For the text-containing cell, return its midpoint in [X, Y] coordinate format. 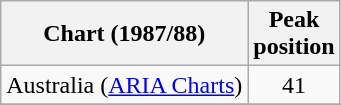
Peakposition [294, 34]
41 [294, 85]
Chart (1987/88) [124, 34]
Australia (ARIA Charts) [124, 85]
